Pinpoint the cell where the given text exists, returning its [x, y] midpoint coordinate. 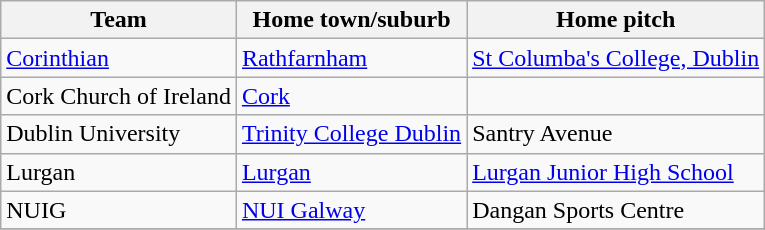
Corinthian [119, 58]
Dublin University [119, 134]
Santry Avenue [616, 134]
Home town/suburb [351, 20]
Lurgan Junior High School [616, 172]
NUIG [119, 210]
Cork [351, 96]
St Columba's College, Dublin [616, 58]
NUI Galway [351, 210]
Team [119, 20]
Rathfarnham [351, 58]
Trinity College Dublin [351, 134]
Dangan Sports Centre [616, 210]
Home pitch [616, 20]
Cork Church of Ireland [119, 96]
